Extract the [X, Y] coordinate from the center of the cell holding the provided text.  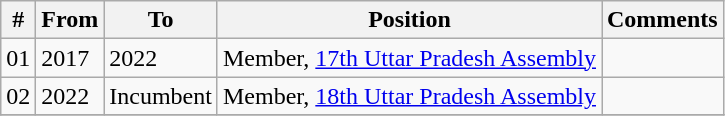
From [70, 20]
Position [409, 20]
# [18, 20]
Incumbent [161, 96]
01 [18, 58]
2017 [70, 58]
To [161, 20]
Member, 18th Uttar Pradesh Assembly [409, 96]
Comments [663, 20]
Member, 17th Uttar Pradesh Assembly [409, 58]
02 [18, 96]
